From the cell containing the given text, extract its center point as (x, y) coordinate. 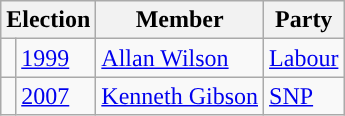
Labour (304, 58)
Allan Wilson (180, 58)
SNP (304, 96)
2007 (56, 96)
Member (180, 20)
Kenneth Gibson (180, 96)
1999 (56, 58)
Party (304, 20)
Election (48, 20)
